Find where the given text appears and provide that cell's center as [x, y] coordinate. 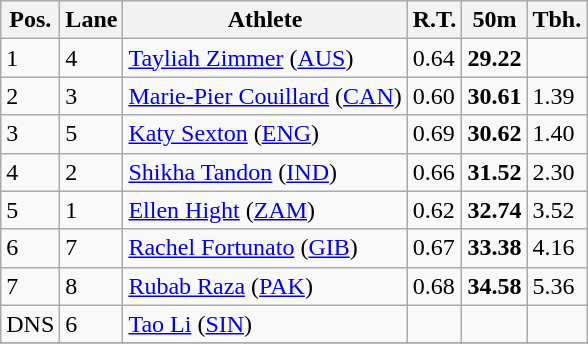
Marie-Pier Couillard (CAN) [265, 96]
Rachel Fortunato (GIB) [265, 248]
Shikha Tandon (IND) [265, 172]
29.22 [494, 58]
0.66 [434, 172]
31.52 [494, 172]
Athlete [265, 20]
R.T. [434, 20]
30.61 [494, 96]
1.39 [557, 96]
0.69 [434, 134]
1.40 [557, 134]
50m [494, 20]
33.38 [494, 248]
0.64 [434, 58]
Ellen Hight (ZAM) [265, 210]
Tbh. [557, 20]
Pos. [30, 20]
0.68 [434, 286]
30.62 [494, 134]
DNS [30, 324]
2.30 [557, 172]
Rubab Raza (PAK) [265, 286]
Lane [92, 20]
Tayliah Zimmer (AUS) [265, 58]
34.58 [494, 286]
0.67 [434, 248]
32.74 [494, 210]
Tao Li (SIN) [265, 324]
8 [92, 286]
0.60 [434, 96]
3.52 [557, 210]
Katy Sexton (ENG) [265, 134]
0.62 [434, 210]
5.36 [557, 286]
4.16 [557, 248]
